Pinpoint the cell where the given text exists, returning its (x, y) midpoint coordinate. 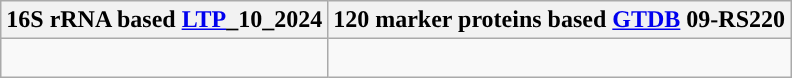
16S rRNA based LTP_10_2024 (164, 20)
120 marker proteins based GTDB 09-RS220 (560, 20)
